Provide the [x, y] coordinate of the cell's center where the given text is located.  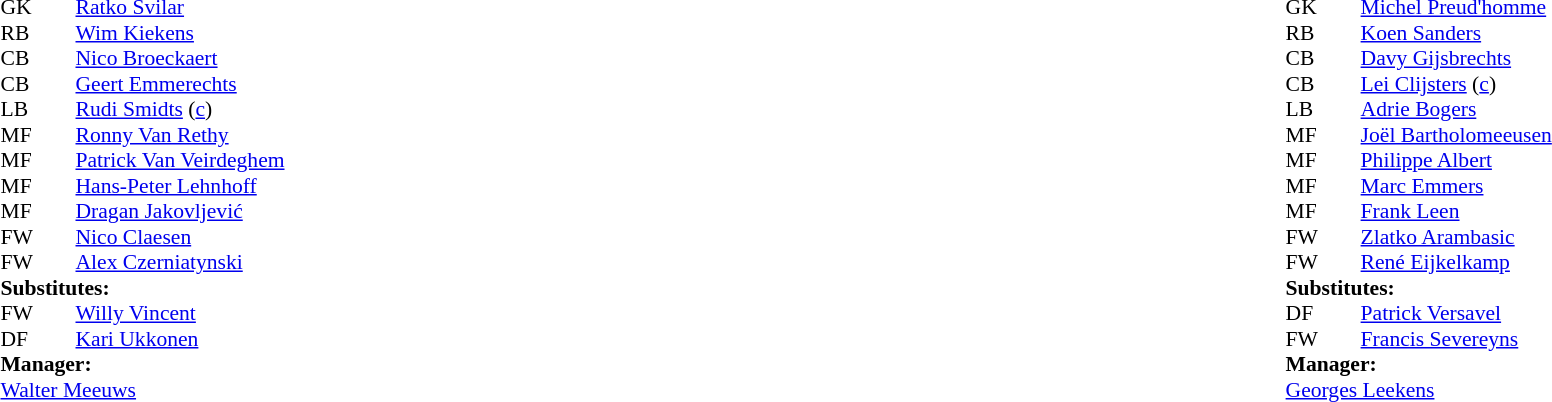
Joël Bartholomeeusen [1456, 135]
Marc Emmers [1456, 186]
Geert Emmerechts [180, 84]
Wim Kiekens [180, 33]
Nico Claesen [180, 237]
Alex Czerniatynski [180, 263]
Rudi Smidts (c) [180, 109]
Kari Ukkonen [180, 339]
Ronny Van Rethy [180, 135]
Lei Clijsters (c) [1456, 84]
Frank Leen [1456, 211]
Patrick Van Veirdeghem [180, 161]
Patrick Versavel [1456, 313]
Adrie Bogers [1456, 109]
Zlatko Arambasic [1456, 237]
Davy Gijsbrechts [1456, 59]
Philippe Albert [1456, 161]
Dragan Jakovljević [180, 211]
Willy Vincent [180, 313]
Nico Broeckaert [180, 59]
Koen Sanders [1456, 33]
René Eijkelkamp [1456, 263]
Francis Severeyns [1456, 339]
Hans-Peter Lehnhoff [180, 186]
